Identify which cell holds the provided text, then report its [X, Y] central coordinate. 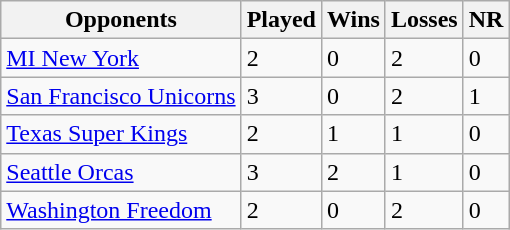
Washington Freedom [121, 210]
Seattle Orcas [121, 172]
NR [486, 20]
Losses [424, 20]
Texas Super Kings [121, 134]
Opponents [121, 20]
Wins [353, 20]
MI New York [121, 58]
Played [281, 20]
San Francisco Unicorns [121, 96]
